Output the [X, Y] coordinate of the center of the cell containing the given text.  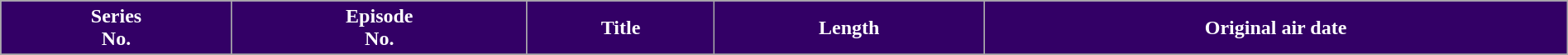
Title [620, 28]
Original air date [1275, 28]
Length [849, 28]
SeriesNo. [117, 28]
EpisodeNo. [379, 28]
